From the cell containing the given text, extract its center point as [X, Y] coordinate. 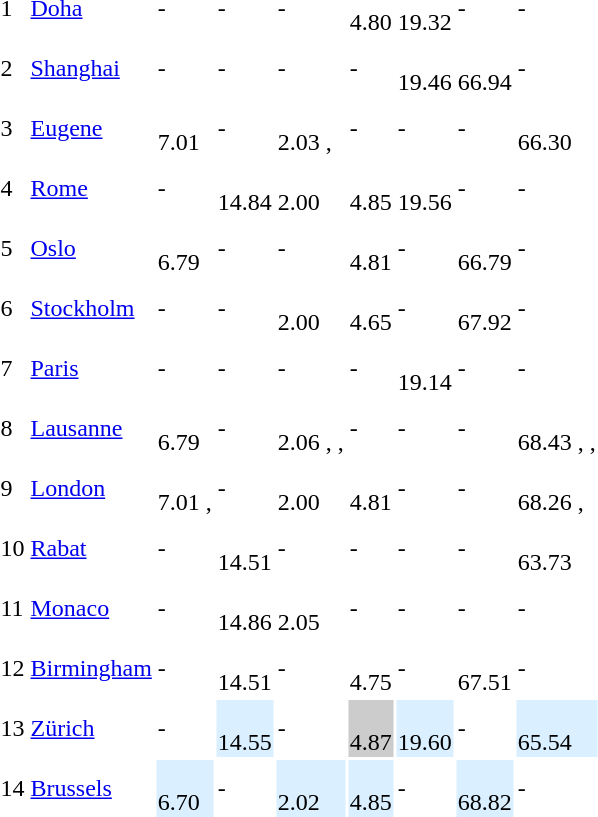
Rome [91, 188]
Lausanne [91, 428]
Birmingham [91, 668]
Oslo [91, 248]
London [91, 488]
63.73 [556, 548]
66.94 [484, 68]
Zürich [91, 728]
Stockholm [91, 308]
2.06 , , [310, 428]
4.65 [370, 308]
19.56 [424, 188]
6.70 [184, 788]
2.05 [310, 608]
14.84 [244, 188]
Paris [91, 368]
2.02 [310, 788]
Shanghai [91, 68]
Eugene [91, 128]
68.82 [484, 788]
66.30 [556, 128]
67.51 [484, 668]
67.92 [484, 308]
4.87 [370, 728]
66.79 [484, 248]
7.01 [184, 128]
14.55 [244, 728]
19.60 [424, 728]
65.54 [556, 728]
Rabat [91, 548]
7.01 , [184, 488]
2.03 , [310, 128]
19.14 [424, 368]
68.26 , [556, 488]
Brussels [91, 788]
19.46 [424, 68]
Monaco [91, 608]
68.43 , , [556, 428]
4.75 [370, 668]
14.86 [244, 608]
